Output the [x, y] coordinate of the center of the cell containing the given text.  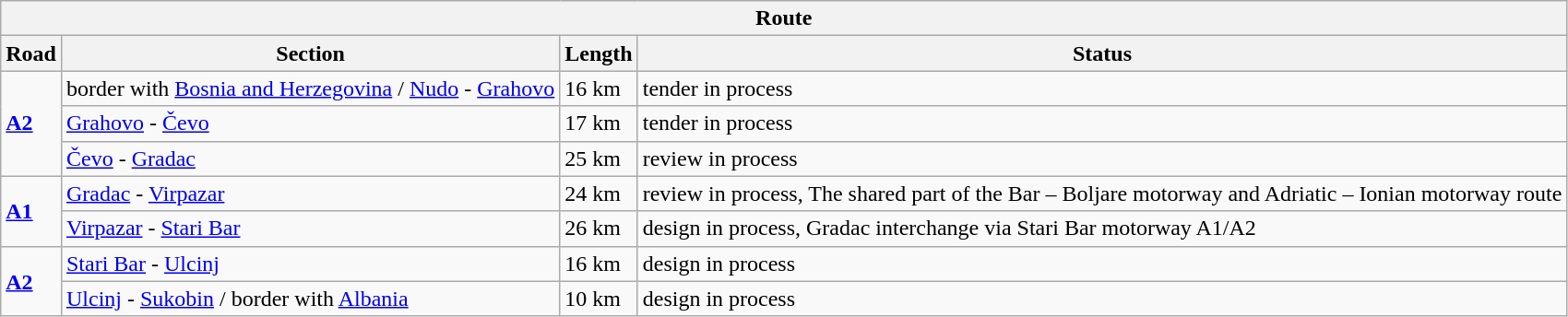
10 km [599, 299]
Section [310, 53]
A1 [31, 211]
Status [1102, 53]
24 km [599, 194]
Length [599, 53]
review in process, The shared part of the Bar – Boljare motorway and Adriatic – Ionian motorway route [1102, 194]
Ulcinj - Sukobin / border with Albania [310, 299]
border with Bosnia and Herzegovina / Nudo - Grahovo [310, 88]
17 km [599, 123]
Virpazar - Stari Bar [310, 229]
Route [784, 18]
review in process [1102, 158]
Čevo - Gradac [310, 158]
Stari Bar - Ulcinj [310, 264]
Grahovo - Čevo [310, 123]
26 km [599, 229]
Road [31, 53]
Gradac - Virpazar [310, 194]
25 km [599, 158]
design in process, Gradac interchange via Stari Bar motorway A1/A2 [1102, 229]
